Search for the cell housing the specified text and yield its (X, Y) center coordinate. 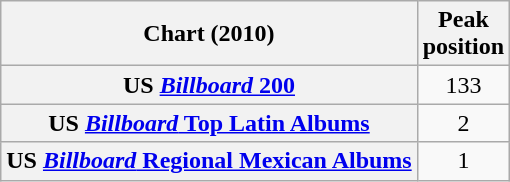
US Billboard Top Latin Albums (209, 123)
Peak position (463, 34)
1 (463, 161)
2 (463, 123)
US Billboard Regional Mexican Albums (209, 161)
US Billboard 200 (209, 85)
133 (463, 85)
Chart (2010) (209, 34)
